Return the [X, Y] coordinate for the center point of the cell that contains the specified text.  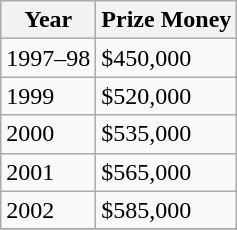
2002 [48, 210]
1999 [48, 96]
$565,000 [166, 172]
$450,000 [166, 58]
2000 [48, 134]
2001 [48, 172]
$535,000 [166, 134]
1997–98 [48, 58]
Year [48, 20]
$585,000 [166, 210]
$520,000 [166, 96]
Prize Money [166, 20]
